Return (x, y) of the center of cell containing provided text 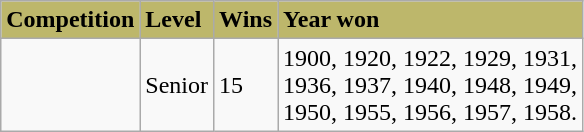
Senior (177, 85)
1900, 1920, 1922, 1929, 1931,1936, 1937, 1940, 1948, 1949,1950, 1955, 1956, 1957, 1958. (430, 85)
Competition (70, 20)
15 (246, 85)
Level (177, 20)
Year won (430, 20)
Wins (246, 20)
